Capture the cell that displays the provided text and extract its [X, Y] central coordinate. 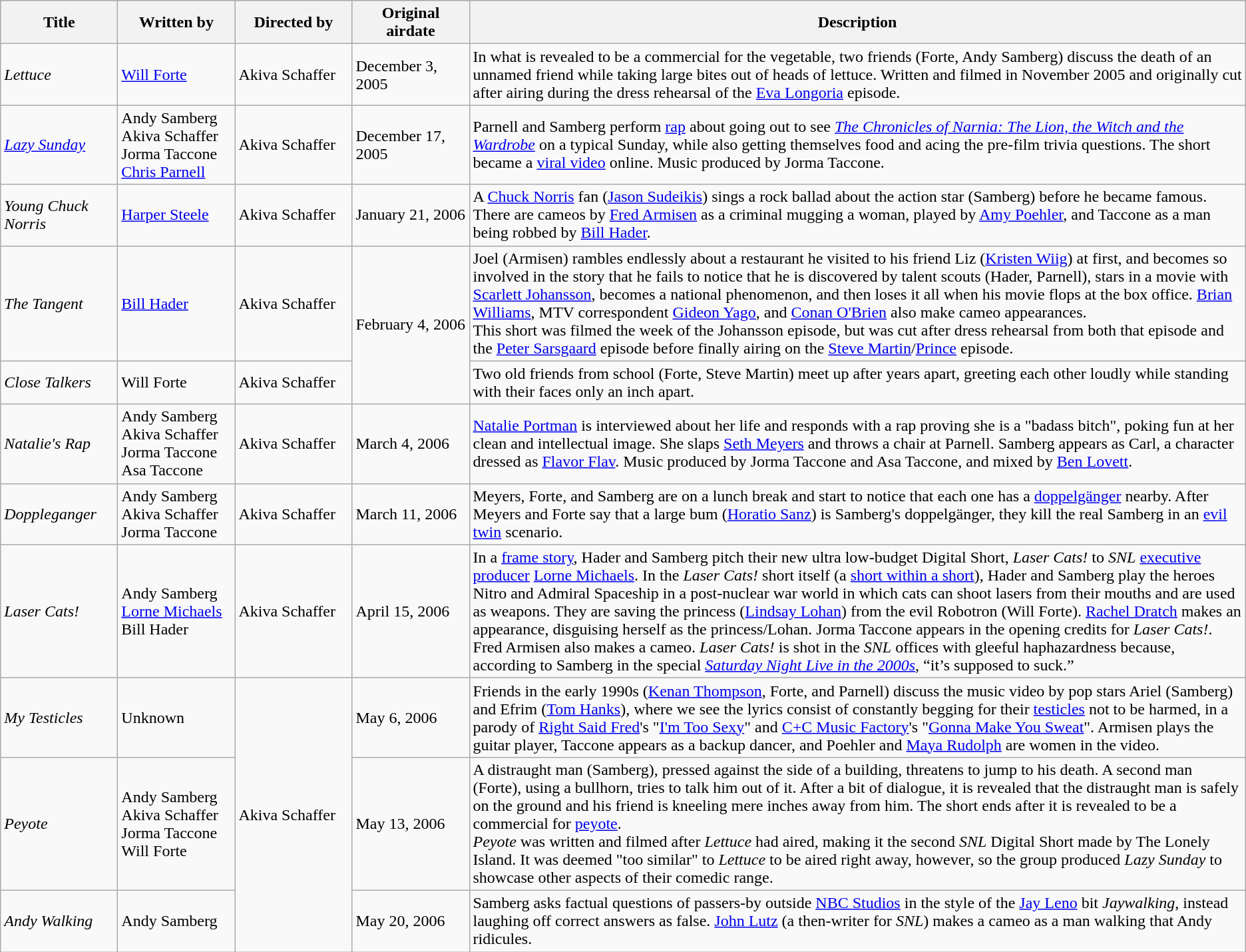
Doppleganger [59, 514]
May 20, 2006 [411, 921]
April 15, 2006 [411, 611]
Andy SambergAkiva SchafferJorma Taccone [176, 514]
Written by [176, 23]
December 17, 2005 [411, 145]
March 4, 2006 [411, 443]
Description [857, 23]
Laser Cats! [59, 611]
Andy SambergLorne MichaelsBill Hader [176, 611]
Lazy Sunday [59, 145]
Close Talkers [59, 382]
Andy Samberg [176, 921]
January 21, 2006 [411, 215]
Original airdate [411, 23]
Andy Walking [59, 921]
Lettuce [59, 75]
Harper Steele [176, 215]
Bill Hader [176, 304]
Andy SambergAkiva SchafferJorma TacconeAsa Taccone [176, 443]
Title [59, 23]
March 11, 2006 [411, 514]
Directed by [294, 23]
Young Chuck Norris [59, 215]
May 6, 2006 [411, 718]
Andy SambergAkiva SchafferJorma TacconeChris Parnell [176, 145]
Unknown [176, 718]
My Testicles [59, 718]
Andy SambergAkiva SchafferJorma TacconeWill Forte [176, 824]
Peyote [59, 824]
February 4, 2006 [411, 325]
The Tangent [59, 304]
Natalie's Rap [59, 443]
May 13, 2006 [411, 824]
December 3, 2005 [411, 75]
